Scan for the cell matching the given text and deliver its [x, y] coordinate at center. 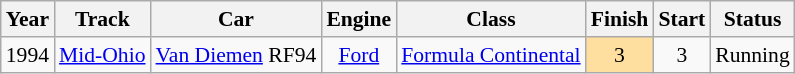
1994 [28, 55]
Finish [620, 19]
Class [490, 19]
Car [236, 19]
Year [28, 19]
Ford [358, 55]
Van Diemen RF94 [236, 55]
Start [682, 19]
Track [102, 19]
Running [752, 55]
Formula Continental [490, 55]
Status [752, 19]
Engine [358, 19]
Mid-Ohio [102, 55]
